Pinpoint the cell where the given text exists, returning its [X, Y] midpoint coordinate. 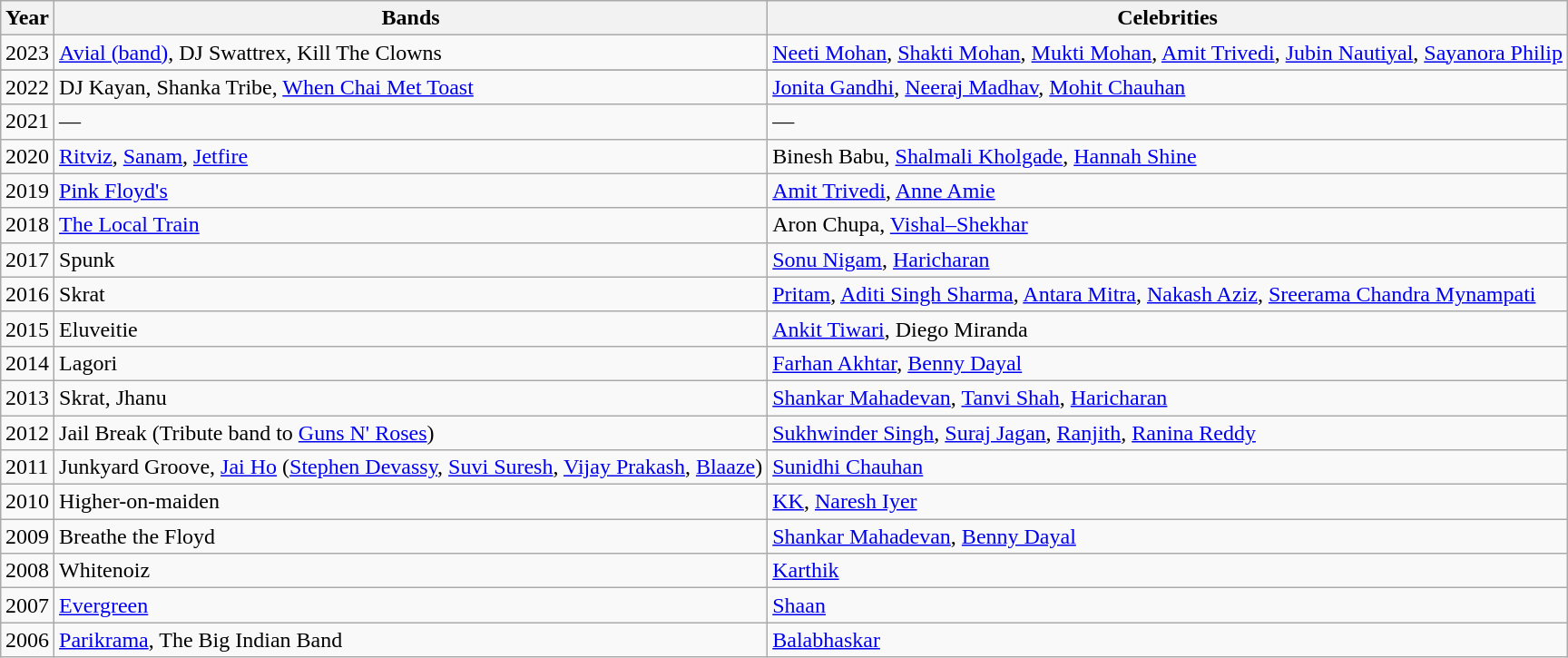
Pritam, Aditi Singh Sharma, Antara Mitra, Nakash Aziz, Sreerama Chandra Mynampati [1168, 294]
2011 [27, 467]
Whitenoiz [411, 571]
2023 [27, 53]
Pink Floyd's [411, 191]
DJ Kayan, Shanka Tribe, When Chai Met Toast [411, 87]
Higher-on-maiden [411, 502]
Neeti Mohan, Shakti Mohan, Mukti Mohan, Amit Trivedi, Jubin Nautiyal, Sayanora Philip [1168, 53]
Sunidhi Chauhan [1168, 467]
Binesh Babu, Shalmali Kholgade, Hannah Shine [1168, 156]
Breathe the Floyd [411, 536]
The Local Train [411, 225]
Junkyard Groove, Jai Ho (Stephen Devassy, Suvi Suresh, Vijay Prakash, Blaaze) [411, 467]
2007 [27, 605]
Shankar Mahadevan, Tanvi Shah, Haricharan [1168, 398]
Ritviz, Sanam, Jetfire [411, 156]
Skrat, Jhanu [411, 398]
Shaan [1168, 605]
Ankit Tiwari, Diego Miranda [1168, 329]
2022 [27, 87]
Bands [411, 18]
Sukhwinder Singh, Suraj Jagan, Ranjith, Ranina Reddy [1168, 433]
Avial (band), DJ Swattrex, Kill The Clowns [411, 53]
Celebrities [1168, 18]
Jonita Gandhi, Neeraj Madhav, Mohit Chauhan [1168, 87]
2009 [27, 536]
2013 [27, 398]
Jail Break (Tribute band to Guns N' Roses) [411, 433]
2019 [27, 191]
2018 [27, 225]
Karthik [1168, 571]
Aron Chupa, Vishal–Shekhar [1168, 225]
2008 [27, 571]
Evergreen [411, 605]
2014 [27, 363]
Balabhaskar [1168, 640]
2012 [27, 433]
2006 [27, 640]
2021 [27, 122]
Spunk [411, 260]
Amit Trivedi, Anne Amie [1168, 191]
Skrat [411, 294]
Sonu Nigam, Haricharan [1168, 260]
Lagori [411, 363]
2016 [27, 294]
Eluveitie [411, 329]
Year [27, 18]
2020 [27, 156]
2015 [27, 329]
2017 [27, 260]
KK, Naresh Iyer [1168, 502]
2010 [27, 502]
Parikrama, The Big Indian Band [411, 640]
Farhan Akhtar, Benny Dayal [1168, 363]
Shankar Mahadevan, Benny Dayal [1168, 536]
